For the text-containing cell, return its midpoint in [x, y] coordinate format. 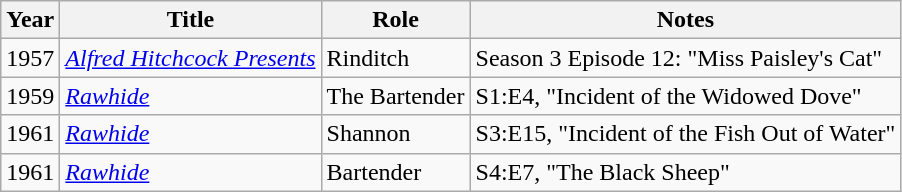
Notes [686, 20]
Rinditch [396, 58]
S4:E7, "The Black Sheep" [686, 172]
Year [30, 20]
S1:E4, "Incident of the Widowed Dove" [686, 96]
Role [396, 20]
Bartender [396, 172]
Alfred Hitchcock Presents [190, 58]
The Bartender [396, 96]
Season 3 Episode 12: "Miss Paisley's Cat" [686, 58]
Shannon [396, 134]
1957 [30, 58]
Title [190, 20]
1959 [30, 96]
S3:E15, "Incident of the Fish Out of Water" [686, 134]
